Output the (x, y) coordinate of the center of the cell containing the given text.  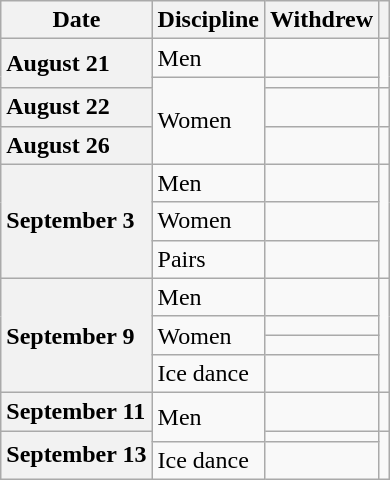
September 11 (76, 411)
Pairs (208, 259)
September 9 (76, 335)
September 3 (76, 221)
August 22 (76, 107)
Date (76, 20)
August 26 (76, 145)
September 13 (76, 454)
Withdrew (321, 20)
Discipline (208, 20)
August 21 (76, 64)
